Return the (X, Y) coordinate for the center point of the cell that contains the specified text.  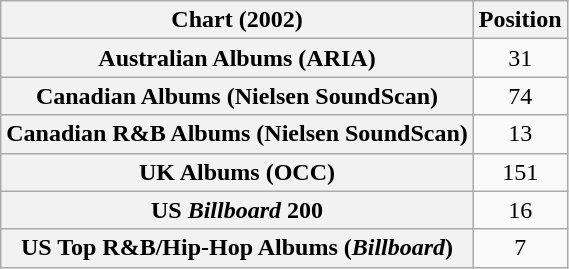
Position (520, 20)
US Top R&B/Hip-Hop Albums (Billboard) (238, 248)
7 (520, 248)
151 (520, 172)
UK Albums (OCC) (238, 172)
Australian Albums (ARIA) (238, 58)
US Billboard 200 (238, 210)
Canadian R&B Albums (Nielsen SoundScan) (238, 134)
Chart (2002) (238, 20)
31 (520, 58)
Canadian Albums (Nielsen SoundScan) (238, 96)
13 (520, 134)
74 (520, 96)
16 (520, 210)
